Extract the (x, y) coordinate from the center of the cell holding the provided text.  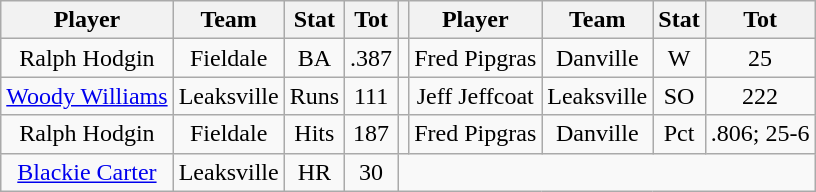
HR (314, 172)
111 (372, 96)
25 (760, 58)
BA (314, 58)
Blackie Carter (87, 172)
Hits (314, 134)
222 (760, 96)
.806; 25-6 (760, 134)
Jeff Jeffcoat (476, 96)
Pct (679, 134)
Runs (314, 96)
SO (679, 96)
.387 (372, 58)
187 (372, 134)
30 (372, 172)
W (679, 58)
Woody Williams (87, 96)
